Detect which cell encompasses the target text, then output its [x, y] center coordinate. 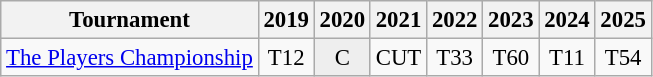
T33 [455, 58]
2023 [511, 20]
The Players Championship [130, 58]
2025 [623, 20]
T12 [286, 58]
2021 [398, 20]
2020 [342, 20]
T11 [567, 58]
Tournament [130, 20]
2019 [286, 20]
C [342, 58]
T54 [623, 58]
CUT [398, 58]
2022 [455, 20]
2024 [567, 20]
T60 [511, 58]
